Extract the (x, y) coordinate from the center of the cell holding the provided text.  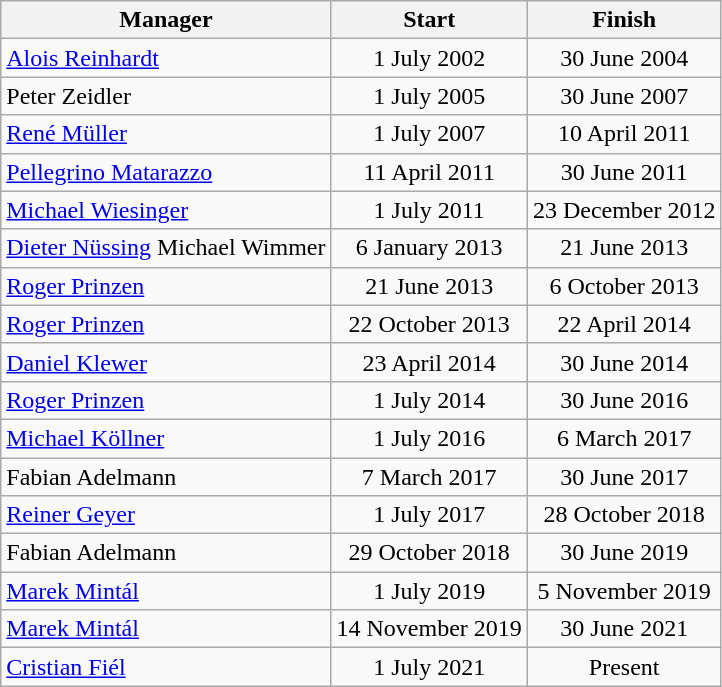
11 April 2011 (429, 172)
22 October 2013 (429, 324)
1 July 2017 (429, 515)
6 January 2013 (429, 248)
7 March 2017 (429, 477)
30 June 2019 (624, 553)
5 November 2019 (624, 591)
23 April 2014 (429, 362)
28 October 2018 (624, 515)
30 June 2007 (624, 96)
Alois Reinhardt (166, 58)
Dieter Nüssing Michael Wimmer (166, 248)
Reiner Geyer (166, 515)
10 April 2011 (624, 134)
1 July 2021 (429, 667)
1 July 2014 (429, 400)
22 April 2014 (624, 324)
Cristian Fiél (166, 667)
Present (624, 667)
30 June 2021 (624, 629)
30 June 2014 (624, 362)
René Müller (166, 134)
Michael Wiesinger (166, 210)
Daniel Klewer (166, 362)
30 June 2004 (624, 58)
1 July 2016 (429, 438)
Manager (166, 20)
Michael Köllner (166, 438)
Start (429, 20)
6 October 2013 (624, 286)
29 October 2018 (429, 553)
Peter Zeidler (166, 96)
1 July 2011 (429, 210)
1 July 2002 (429, 58)
1 July 2005 (429, 96)
1 July 2007 (429, 134)
23 December 2012 (624, 210)
Pellegrino Matarazzo (166, 172)
1 July 2019 (429, 591)
30 June 2017 (624, 477)
14 November 2019 (429, 629)
Finish (624, 20)
6 March 2017 (624, 438)
30 June 2011 (624, 172)
30 June 2016 (624, 400)
